Return (X, Y) of the center of cell containing provided text 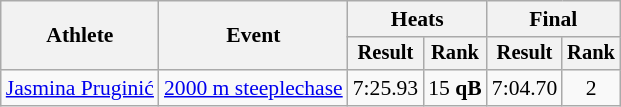
2000 m steeplechase (254, 88)
Athlete (80, 36)
Final (554, 19)
7:25.93 (386, 88)
Jasmina Pruginić (80, 88)
Heats (418, 19)
7:04.70 (524, 88)
15 qB (455, 88)
Event (254, 36)
2 (591, 88)
